Search for the cell housing the specified text and yield its (x, y) center coordinate. 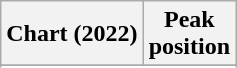
Chart (2022) (72, 34)
Peakposition (189, 34)
